Locate the cell with the specified text and output its (x, y) center coordinate. 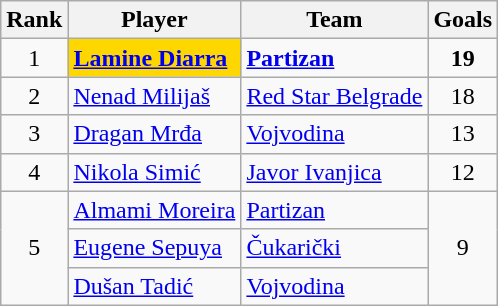
Čukarički (334, 248)
Goals (463, 20)
18 (463, 96)
Eugene Sepuya (154, 248)
4 (34, 172)
13 (463, 134)
Team (334, 20)
Player (154, 20)
Red Star Belgrade (334, 96)
3 (34, 134)
Dušan Tadić (154, 286)
Dragan Mrđa (154, 134)
12 (463, 172)
5 (34, 248)
2 (34, 96)
Nikola Simić (154, 172)
1 (34, 58)
Javor Ivanjica (334, 172)
Rank (34, 20)
19 (463, 58)
9 (463, 248)
Almami Moreira (154, 210)
Lamine Diarra (154, 58)
Nenad Milijaš (154, 96)
